Return [x, y] of the center of cell containing provided text 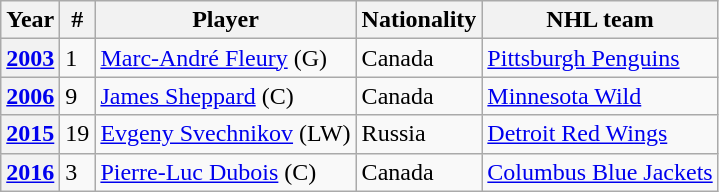
# [78, 20]
Evgeny Svechnikov (LW) [226, 134]
3 [78, 172]
Detroit Red Wings [600, 134]
2016 [30, 172]
Columbus Blue Jackets [600, 172]
Minnesota Wild [600, 96]
Pittsburgh Penguins [600, 58]
2015 [30, 134]
Marc-André Fleury (G) [226, 58]
NHL team [600, 20]
James Sheppard (C) [226, 96]
19 [78, 134]
Nationality [419, 20]
Pierre-Luc Dubois (C) [226, 172]
Year [30, 20]
Russia [419, 134]
Player [226, 20]
2006 [30, 96]
9 [78, 96]
2003 [30, 58]
1 [78, 58]
